Identify which cell holds the provided text, then report its [x, y] central coordinate. 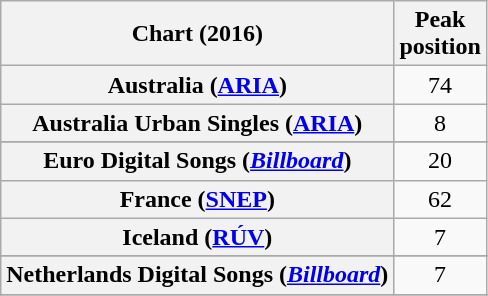
Iceland (RÚV) [198, 237]
France (SNEP) [198, 199]
8 [440, 123]
20 [440, 161]
74 [440, 85]
62 [440, 199]
Chart (2016) [198, 34]
Australia (ARIA) [198, 85]
Netherlands Digital Songs (Billboard) [198, 275]
Australia Urban Singles (ARIA) [198, 123]
Euro Digital Songs (Billboard) [198, 161]
Peakposition [440, 34]
